Return the [x, y] coordinate for the center point of the cell that contains the specified text.  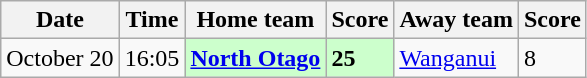
October 20 [60, 58]
Wanganui [456, 58]
16:05 [152, 58]
Time [152, 20]
25 [360, 58]
Home team [256, 20]
North Otago [256, 58]
8 [552, 58]
Away team [456, 20]
Date [60, 20]
